Identify which cell holds the provided text, then report its (X, Y) central coordinate. 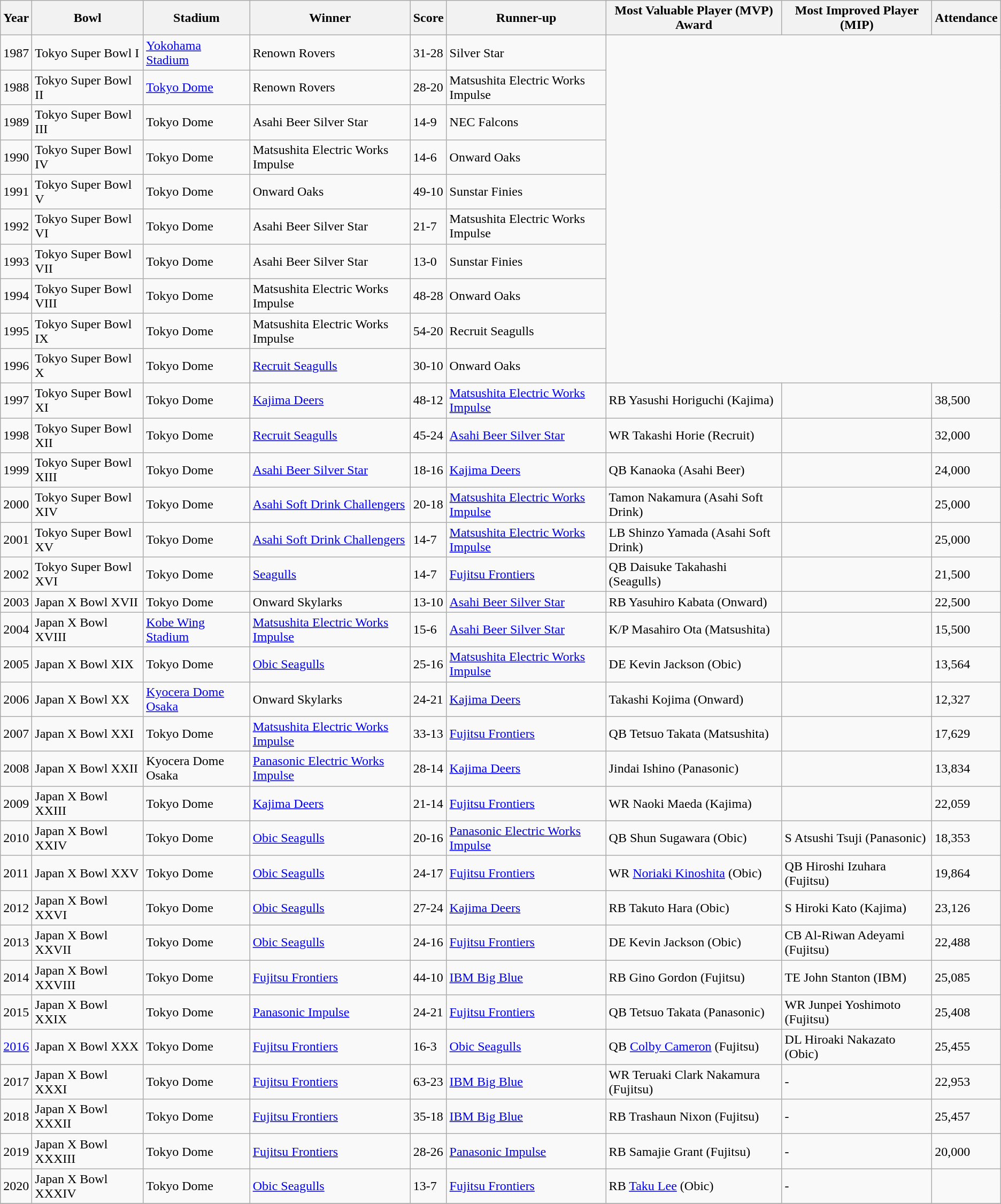
S Atsushi Tsuji (Panasonic) (857, 838)
QB Hiroshi Izuhara (Fujitsu) (857, 873)
18-16 (428, 470)
2020 (16, 1186)
Attendance (966, 18)
QB Tetsuo Takata (Panasonic) (694, 1013)
24,000 (966, 470)
23,126 (966, 908)
20,000 (966, 1152)
Japan X Bowl XXVIII (88, 977)
WR Takashi Horie (Recruit) (694, 435)
Tokyo Super Bowl II (88, 88)
2001 (16, 540)
16-3 (428, 1047)
2002 (16, 574)
Tokyo Super Bowl IX (88, 330)
CB Al-Riwan Adeyami (Fujitsu) (857, 942)
Tokyo Super Bowl XI (88, 400)
2016 (16, 1047)
Silver Star (526, 52)
Tokyo Super Bowl IV (88, 157)
NEC Falcons (526, 122)
22,059 (966, 803)
Japan X Bowl XX (88, 699)
WR Junpei Yoshimoto (Fujitsu) (857, 1013)
38,500 (966, 400)
K/P Masahiro Ota (Matsushita) (694, 630)
44-10 (428, 977)
49-10 (428, 191)
27-24 (428, 908)
1994 (16, 296)
32,000 (966, 435)
Japan X Bowl XIX (88, 664)
25,455 (966, 1047)
2010 (16, 838)
24-16 (428, 942)
30-10 (428, 366)
Tokyo Super Bowl XIII (88, 470)
RB Gino Gordon (Fujitsu) (694, 977)
RB Yasushi Horiguchi (Kajima) (694, 400)
Japan X Bowl XXV (88, 873)
LB Shinzo Yamada (Asahi Soft Drink) (694, 540)
63-23 (428, 1082)
2004 (16, 630)
1999 (16, 470)
QB Daisuke Takahashi (Seagulls) (694, 574)
1989 (16, 122)
Japan X Bowl XXI (88, 734)
54-20 (428, 330)
20-18 (428, 505)
Japan X Bowl XXXIII (88, 1152)
17,629 (966, 734)
WR Naoki Maeda (Kajima) (694, 803)
1995 (16, 330)
25-16 (428, 664)
25,457 (966, 1116)
Japan X Bowl XXII (88, 769)
QB Tetsuo Takata (Matsushita) (694, 734)
48-28 (428, 296)
14-6 (428, 157)
Japan X Bowl XXXII (88, 1116)
2018 (16, 1116)
15,500 (966, 630)
21,500 (966, 574)
Japan X Bowl XVIII (88, 630)
2006 (16, 699)
Bowl (88, 18)
2003 (16, 602)
1988 (16, 88)
2012 (16, 908)
Score (428, 18)
Jindai Ishino (Panasonic) (694, 769)
Tokyo Super Bowl V (88, 191)
Tamon Nakamura (Asahi Soft Drink) (694, 505)
Tokyo Super Bowl III (88, 122)
21-14 (428, 803)
Japan X Bowl XXXIV (88, 1186)
Japan X Bowl XXIII (88, 803)
21-7 (428, 227)
TE John Stanton (IBM) (857, 977)
13-10 (428, 602)
RB Samajie Grant (Fujitsu) (694, 1152)
Japan X Bowl XXX (88, 1047)
Japan X Bowl XXIV (88, 838)
2019 (16, 1152)
DL Hiroaki Nakazato (Obic) (857, 1047)
12,327 (966, 699)
Japan X Bowl XXVII (88, 942)
Seagulls (330, 574)
S Hiroki Kato (Kajima) (857, 908)
25,408 (966, 1013)
2011 (16, 873)
Most Valuable Player (MVP) Award (694, 18)
Japan X Bowl XXIX (88, 1013)
Winner (330, 18)
22,953 (966, 1082)
Tokyo Super Bowl VI (88, 227)
WR Noriaki Kinoshita (Obic) (694, 873)
1997 (16, 400)
13-0 (428, 261)
Yokohama Stadium (197, 52)
15-6 (428, 630)
Tokyo Super Bowl VII (88, 261)
Tokyo Super Bowl XV (88, 540)
1996 (16, 366)
Tokyo Super Bowl XVI (88, 574)
2008 (16, 769)
35-18 (428, 1116)
1998 (16, 435)
QB Shun Sugawara (Obic) (694, 838)
2009 (16, 803)
1991 (16, 191)
Stadium (197, 18)
RB Taku Lee (Obic) (694, 1186)
13-7 (428, 1186)
Runner-up (526, 18)
48-12 (428, 400)
2015 (16, 1013)
Japan X Bowl XXXI (88, 1082)
31-28 (428, 52)
Tokyo Super Bowl XIV (88, 505)
Tokyo Super Bowl VIII (88, 296)
2005 (16, 664)
Kobe Wing Stadium (197, 630)
Tokyo Super Bowl X (88, 366)
RB Yasuhiro Kabata (Onward) (694, 602)
RB Trashaun Nixon (Fujitsu) (694, 1116)
2017 (16, 1082)
33-13 (428, 734)
Japan X Bowl XXVI (88, 908)
QB Kanaoka (Asahi Beer) (694, 470)
18,353 (966, 838)
Most Improved Player (MIP) (857, 18)
Takashi Kojima (Onward) (694, 699)
RB Takuto Hara (Obic) (694, 908)
2014 (16, 977)
Tokyo Super Bowl I (88, 52)
1987 (16, 52)
2013 (16, 942)
WR Teruaki Clark Nakamura (Fujitsu) (694, 1082)
28-14 (428, 769)
Tokyo Super Bowl XII (88, 435)
14-9 (428, 122)
Japan X Bowl XVII (88, 602)
22,488 (966, 942)
28-26 (428, 1152)
20-16 (428, 838)
19,864 (966, 873)
1990 (16, 157)
45-24 (428, 435)
28-20 (428, 88)
13,564 (966, 664)
13,834 (966, 769)
1992 (16, 227)
2000 (16, 505)
1993 (16, 261)
24-17 (428, 873)
QB Colby Cameron (Fujitsu) (694, 1047)
Year (16, 18)
2007 (16, 734)
22,500 (966, 602)
25,085 (966, 977)
